From the cell containing the given text, extract its center point as (x, y) coordinate. 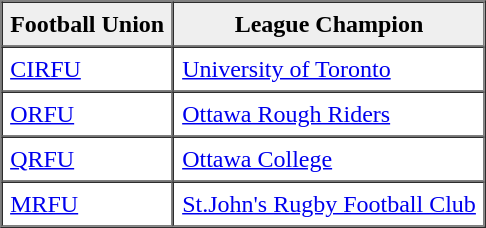
University of Toronto (329, 68)
QRFU (87, 158)
St.John's Rugby Football Club (329, 204)
League Champion (329, 24)
CIRFU (87, 68)
ORFU (87, 114)
Football Union (87, 24)
Ottawa Rough Riders (329, 114)
Ottawa College (329, 158)
MRFU (87, 204)
